Return the [x, y] coordinate for the center point of the cell that contains the specified text.  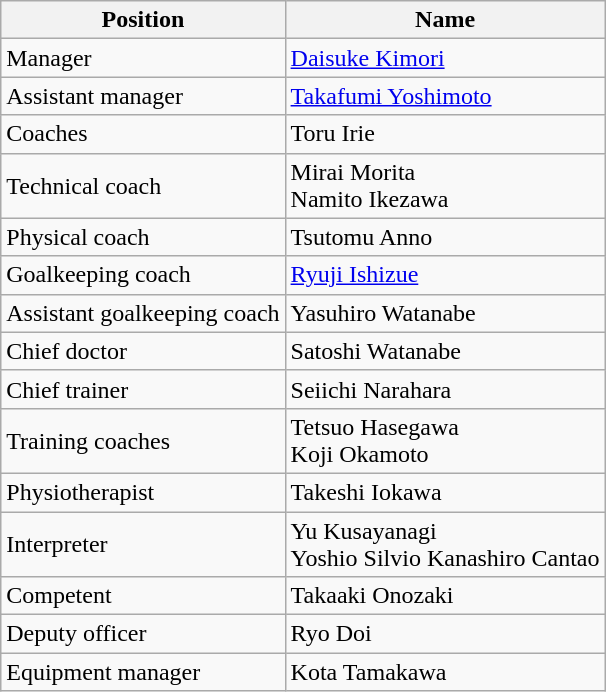
Toru Irie [445, 134]
Technical coach [143, 186]
Training coaches [143, 440]
Deputy officer [143, 634]
Yasuhiro Watanabe [445, 313]
Physiotherapist [143, 492]
Ryuji Ishizue [445, 275]
Daisuke Kimori [445, 58]
Assistant manager [143, 96]
Chief doctor [143, 351]
Mirai Morita Namito Ikezawa [445, 186]
Assistant goalkeeping coach [143, 313]
Position [143, 20]
Interpreter [143, 544]
Tetsuo Hasegawa Koji Okamoto [445, 440]
Yu Kusayanagi Yoshio Silvio Kanashiro Cantao [445, 544]
Physical coach [143, 237]
Satoshi Watanabe [445, 351]
Manager [143, 58]
Takafumi Yoshimoto [445, 96]
Kota Tamakawa [445, 672]
Name [445, 20]
Goalkeeping coach [143, 275]
Takaaki Onozaki [445, 596]
Ryo Doi [445, 634]
Equipment manager [143, 672]
Chief trainer [143, 389]
Coaches [143, 134]
Seiichi Narahara [445, 389]
Takeshi Iokawa [445, 492]
Competent [143, 596]
Tsutomu Anno [445, 237]
